Pinpoint the cell where the given text exists, returning its [X, Y] midpoint coordinate. 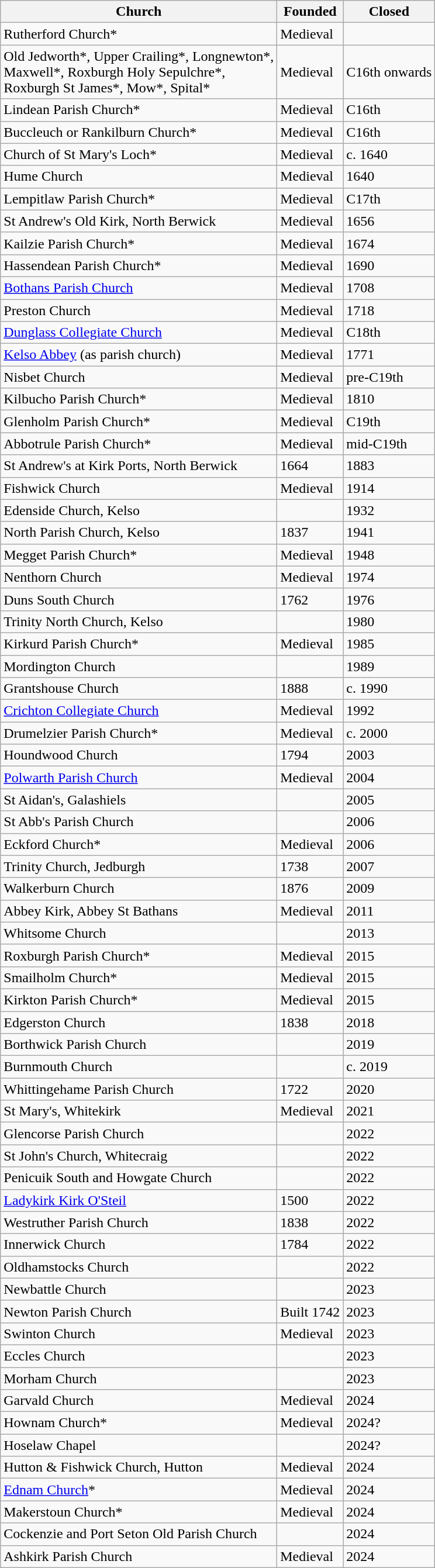
1985 [389, 644]
Smailholm Church* [139, 978]
Ladykirk Kirk O'Steil [139, 1200]
St Andrew's at Kirk Ports, North Berwick [139, 466]
Hassendean Parish Church* [139, 265]
Houndwood Church [139, 755]
2021 [389, 1111]
Founded [310, 12]
St Abb's Parish Church [139, 822]
St Andrew's Old Kirk, North Berwick [139, 221]
1914 [389, 488]
Abbey Kirk, Abbey St Bathans [139, 911]
St Aidan's, Galashiels [139, 800]
1500 [310, 1200]
Ashkirk Parish Church [139, 1556]
Built 1742 [310, 1311]
2005 [389, 800]
Trinity North Church, Kelso [139, 621]
Bothans Parish Church [139, 288]
1656 [389, 221]
Edgerston Church [139, 1023]
Crichton Collegiate Church [139, 711]
Nisbet Church [139, 377]
1888 [310, 689]
Glencorse Parish Church [139, 1134]
Glenholm Parish Church* [139, 422]
Abbotrule Parish Church* [139, 444]
2019 [389, 1045]
1989 [389, 666]
Preston Church [139, 310]
1718 [389, 310]
Dunglass Collegiate Church [139, 333]
1762 [310, 599]
2004 [389, 778]
1640 [389, 177]
Innerwick Church [139, 1245]
Lempitlaw Parish Church* [139, 199]
Church of St Mary's Loch* [139, 154]
Closed [389, 12]
1708 [389, 288]
Kirkton Parish Church* [139, 1000]
1690 [389, 265]
c. 1640 [389, 154]
St John's Church, Whitecraig [139, 1156]
Makerstoun Church* [139, 1512]
Buccleuch or Rankilburn Church* [139, 132]
Borthwick Parish Church [139, 1045]
Hutton & Fishwick Church, Hutton [139, 1467]
C19th [389, 422]
Cockenzie and Port Seton Old Parish Church [139, 1534]
Eckford Church* [139, 844]
Ednam Church* [139, 1490]
C18th [389, 333]
Hoselaw Chapel [139, 1445]
Duns South Church [139, 599]
1837 [310, 533]
2018 [389, 1023]
Mordington Church [139, 666]
1974 [389, 577]
2003 [389, 755]
2020 [389, 1089]
Penicuik South and Howgate Church [139, 1178]
North Parish Church, Kelso [139, 533]
1948 [389, 555]
Polwarth Parish Church [139, 778]
Hume Church [139, 177]
1738 [310, 866]
mid-C19th [389, 444]
c. 2000 [389, 733]
1992 [389, 711]
Hownam Church* [139, 1423]
St Mary's, Whitekirk [139, 1111]
Edenside Church, Kelso [139, 510]
Drumelzier Parish Church* [139, 733]
Kirkurd Parish Church* [139, 644]
Newton Parish Church [139, 1311]
Swinton Church [139, 1334]
1976 [389, 599]
1810 [389, 399]
1883 [389, 466]
Burnmouth Church [139, 1067]
Trinity Church, Jedburgh [139, 866]
C17th [389, 199]
Roxburgh Parish Church* [139, 955]
1876 [310, 889]
2009 [389, 889]
Walkerburn Church [139, 889]
Old Jedworth*, Upper Crailing*, Longnewton*,Maxwell*, Roxburgh Holy Sepulchre*,Roxburgh St James*, Mow*, Spital* [139, 72]
Fishwick Church [139, 488]
Kailzie Parish Church* [139, 243]
1794 [310, 755]
1941 [389, 533]
Whittingehame Parish Church [139, 1089]
Eccles Church [139, 1356]
Megget Parish Church* [139, 555]
1980 [389, 621]
Lindean Parish Church* [139, 110]
c. 1990 [389, 689]
Newbattle Church [139, 1289]
Kilbucho Parish Church* [139, 399]
1664 [310, 466]
2013 [389, 933]
1722 [310, 1089]
c. 2019 [389, 1067]
Church [139, 12]
Grantshouse Church [139, 689]
1784 [310, 1245]
Whitsome Church [139, 933]
Oldhamstocks Church [139, 1267]
Rutherford Church* [139, 34]
Garvald Church [139, 1401]
pre-C19th [389, 377]
Westruther Parish Church [139, 1222]
1771 [389, 355]
1932 [389, 510]
C16th onwards [389, 72]
2007 [389, 866]
Kelso Abbey (as parish church) [139, 355]
1674 [389, 243]
2011 [389, 911]
Nenthorn Church [139, 577]
Morham Church [139, 1378]
